Detect which cell encompasses the target text, then output its (X, Y) center coordinate. 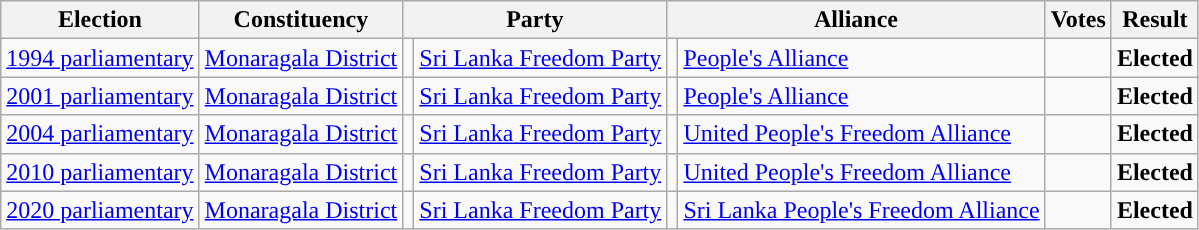
Votes (1078, 20)
Election (100, 20)
Alliance (856, 20)
2004 parliamentary (100, 134)
Constituency (301, 20)
Sri Lanka People's Freedom Alliance (862, 210)
Party (535, 20)
2010 parliamentary (100, 172)
1994 parliamentary (100, 58)
2001 parliamentary (100, 96)
Result (1154, 20)
2020 parliamentary (100, 210)
